Find where the given text appears and provide that cell's center as (x, y) coordinate. 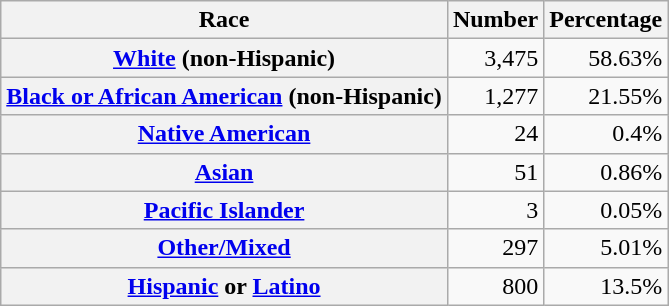
3,475 (495, 58)
51 (495, 172)
Number (495, 20)
Hispanic or Latino (224, 286)
White (non-Hispanic) (224, 58)
0.86% (606, 172)
3 (495, 210)
Percentage (606, 20)
Other/Mixed (224, 248)
800 (495, 286)
Black or African American (non-Hispanic) (224, 96)
297 (495, 248)
1,277 (495, 96)
58.63% (606, 58)
5.01% (606, 248)
Native American (224, 134)
Race (224, 20)
0.05% (606, 210)
Pacific Islander (224, 210)
0.4% (606, 134)
Asian (224, 172)
24 (495, 134)
21.55% (606, 96)
13.5% (606, 286)
